Find where the given text appears and provide that cell's center as (x, y) coordinate. 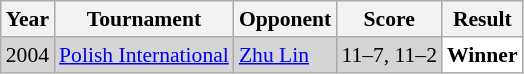
11–7, 11–2 (389, 55)
Opponent (286, 19)
Zhu Lin (286, 55)
Result (482, 19)
Tournament (144, 19)
Year (28, 19)
Score (389, 19)
Winner (482, 55)
2004 (28, 55)
Polish International (144, 55)
